Return the [x, y] coordinate for the center point of the cell that contains the specified text.  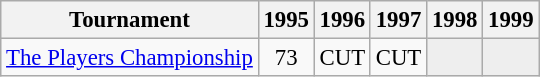
73 [286, 58]
Tournament [130, 20]
1995 [286, 20]
1997 [398, 20]
1998 [455, 20]
1999 [511, 20]
The Players Championship [130, 58]
1996 [342, 20]
